Determine the [x, y] coordinate at the center of the cell enclosing the given text.  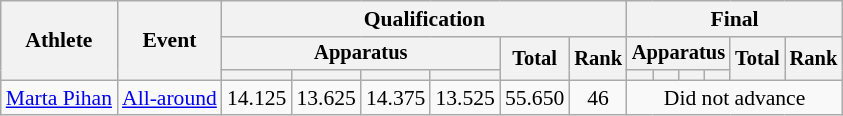
Marta Pihan [59, 98]
46 [598, 98]
Athlete [59, 40]
Event [170, 40]
Did not advance [734, 98]
13.625 [326, 98]
14.125 [256, 98]
All-around [170, 98]
Qualification [424, 19]
Final [734, 19]
55.650 [534, 98]
14.375 [396, 98]
13.525 [464, 98]
